Return [x, y] of the center of cell containing provided text 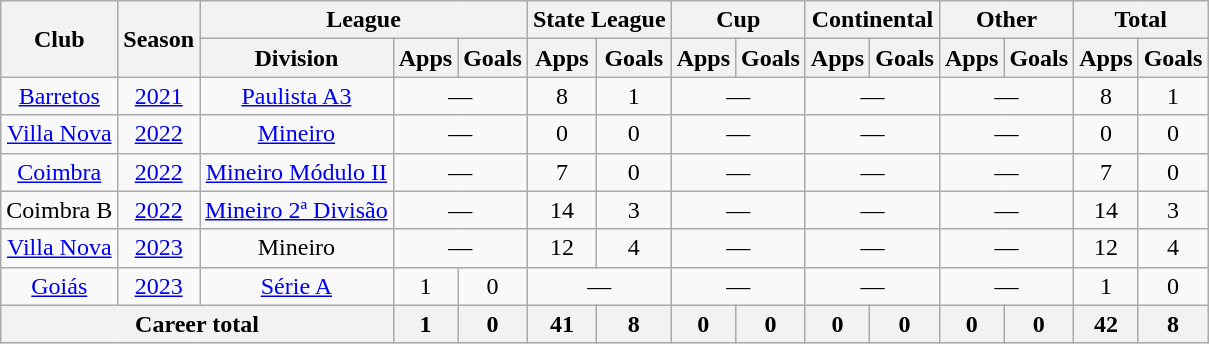
2021 [159, 96]
Other [1006, 20]
Goiás [60, 286]
Continental [872, 20]
Mineiro 2ª Divisão [297, 210]
Career total [197, 324]
Série A [297, 286]
Barretos [60, 96]
Coimbra B [60, 210]
Division [297, 58]
Total [1141, 20]
Mineiro Módulo II [297, 172]
42 [1106, 324]
Cup [738, 20]
Paulista A3 [297, 96]
State League [599, 20]
League [364, 20]
Season [159, 39]
Club [60, 39]
Coimbra [60, 172]
41 [562, 324]
